Return the (x, y) coordinate for the center point of the cell that contains the specified text.  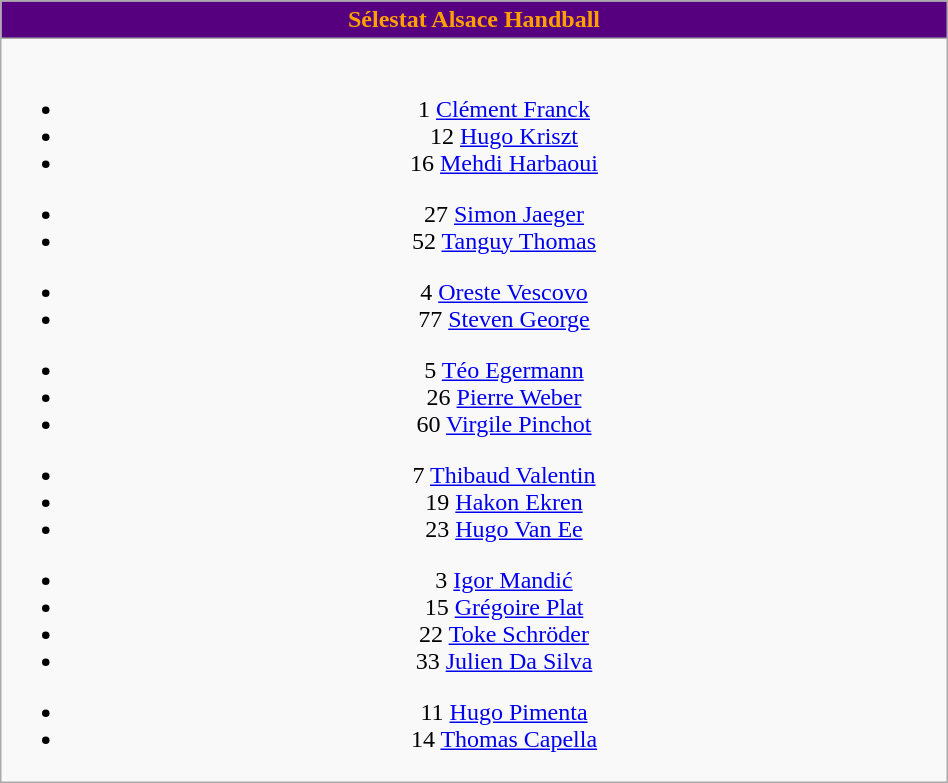
Sélestat Alsace Handball (474, 20)
